Return (x, y) of the center of cell containing provided text 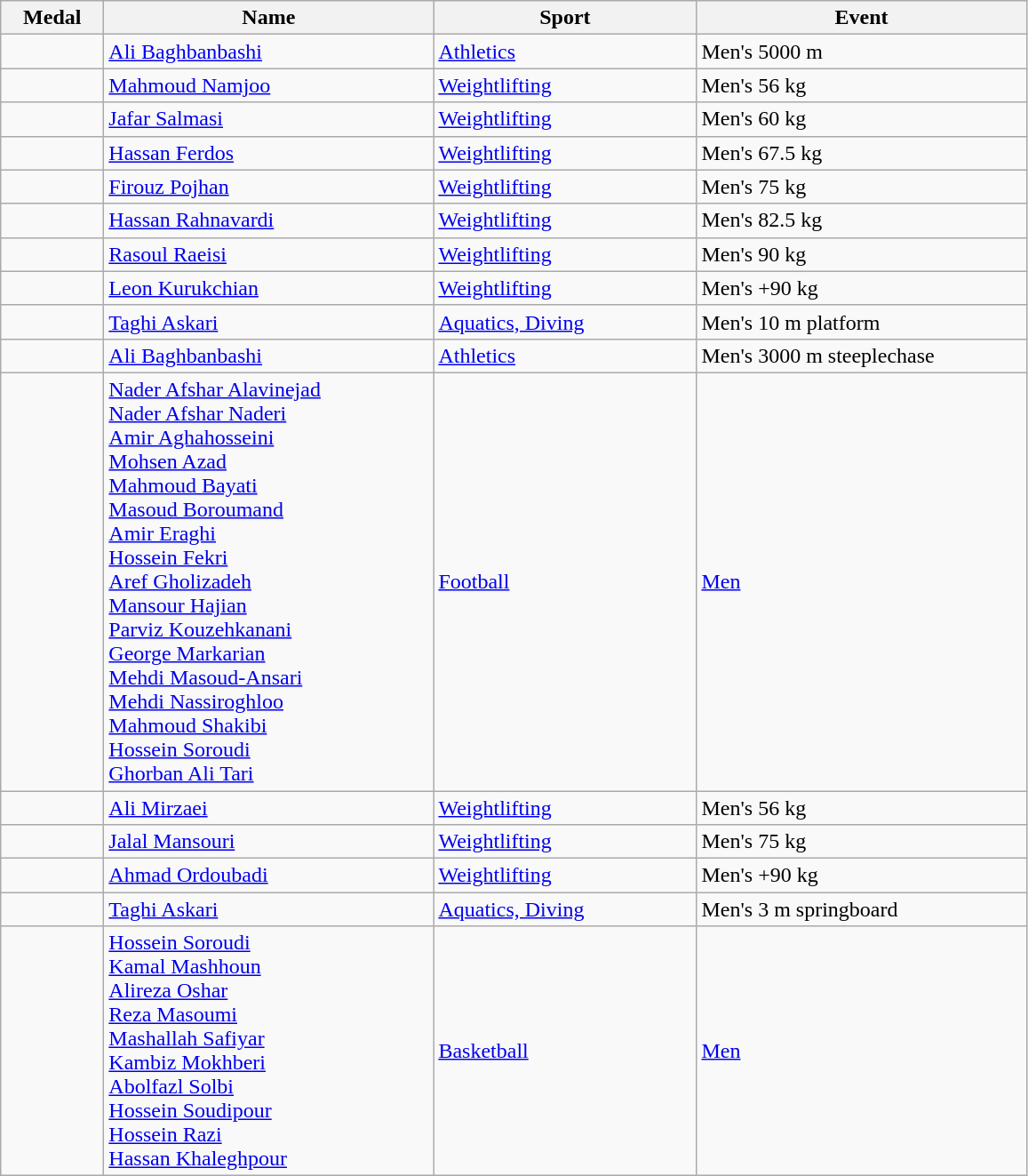
Jafar Salmasi (268, 119)
Men's 60 kg (862, 119)
Leon Kurukchian (268, 288)
Medal (52, 18)
Men's 67.5 kg (862, 153)
Men's 5000 m (862, 52)
Men's 10 m platform (862, 322)
Jalal Mansouri (268, 842)
Men's 3000 m steeplechase (862, 356)
Event (862, 18)
Football (565, 581)
Hassan Ferdos (268, 153)
Rasoul Raeisi (268, 254)
Basketball (565, 1051)
Name (268, 18)
Men's 3 m springboard (862, 909)
Men's 90 kg (862, 254)
Firouz Pojhan (268, 187)
Mahmoud Namjoo (268, 85)
Hassan Rahnavardi (268, 220)
Men's 82.5 kg (862, 220)
Hossein SoroudiKamal MashhounAlireza OsharReza MasoumiMashallah SafiyarKambiz MokhberiAbolfazl SolbiHossein SoudipourHossein RaziHassan Khaleghpour (268, 1051)
Ahmad Ordoubadi (268, 876)
Sport (565, 18)
Ali Mirzaei (268, 808)
